Locate the cell with the specified text and output its [X, Y] center coordinate. 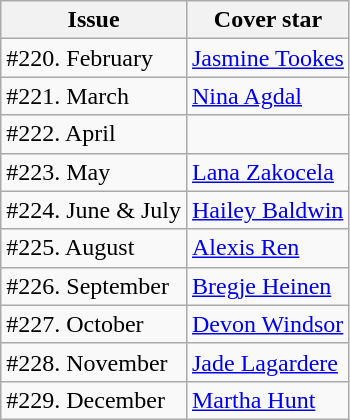
#222. April [94, 134]
Jasmine Tookes [268, 58]
#220. February [94, 58]
#227. October [94, 324]
#225. August [94, 248]
Jade Lagardere [268, 362]
Bregje Heinen [268, 286]
Issue [94, 20]
#224. June & July [94, 210]
Martha Hunt [268, 400]
#229. December [94, 400]
Devon Windsor [268, 324]
Hailey Baldwin [268, 210]
Lana Zakocela [268, 172]
#223. May [94, 172]
#226. September [94, 286]
Nina Agdal [268, 96]
Alexis Ren [268, 248]
#228. November [94, 362]
#221. March [94, 96]
Cover star [268, 20]
